Pinpoint the cell where the given text exists, returning its (x, y) midpoint coordinate. 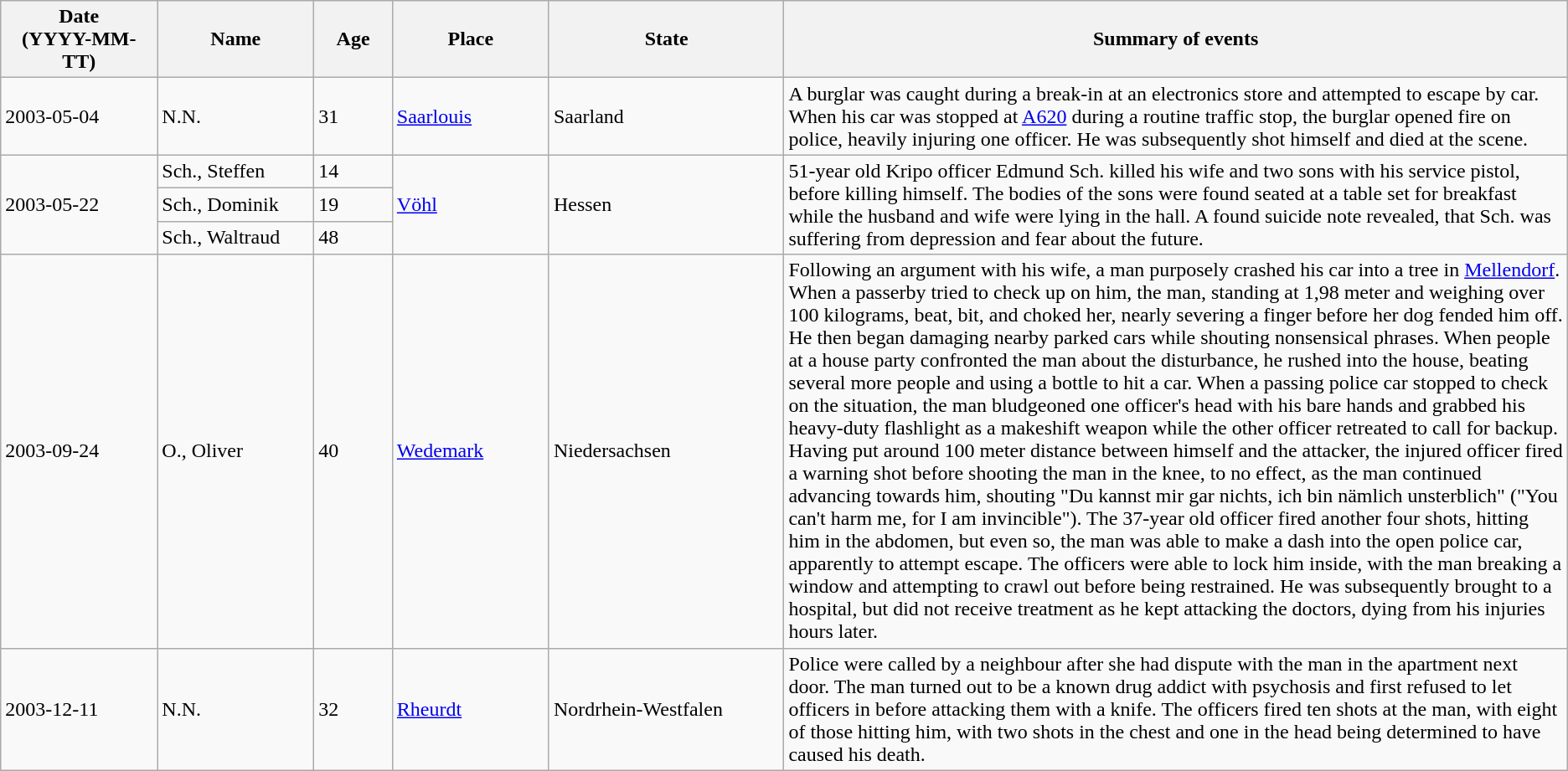
Hessen (667, 204)
Nordrhein-Westfalen (667, 709)
Vöhl (471, 204)
O., Oliver (236, 451)
2003-05-22 (79, 204)
Name (236, 39)
14 (353, 172)
Rheurdt (471, 709)
Summary of events (1176, 39)
40 (353, 451)
31 (353, 116)
Sch., Steffen (236, 172)
Date(YYYY-MM-TT) (79, 39)
Niedersachsen (667, 451)
Wedemark (471, 451)
48 (353, 238)
Sch., Waltraud (236, 238)
State (667, 39)
2003-12-11 (79, 709)
2003-05-04 (79, 116)
Sch., Dominik (236, 205)
32 (353, 709)
19 (353, 205)
Saarlouis (471, 116)
Saarland (667, 116)
2003-09-24 (79, 451)
Place (471, 39)
Age (353, 39)
